From the cell containing the given text, extract its center point as (X, Y) coordinate. 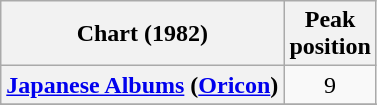
9 (330, 85)
Japanese Albums (Oricon) (142, 85)
Peakposition (330, 34)
Chart (1982) (142, 34)
